Pinpoint the cell where the given text exists, returning its (X, Y) midpoint coordinate. 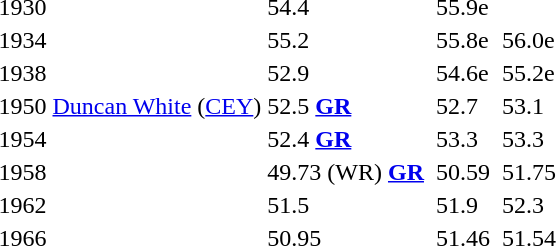
50.59 (462, 172)
52.9 (346, 73)
Duncan White (CEY) (157, 106)
52.5 GR (346, 106)
51.5 (346, 205)
53.3 (462, 139)
54.6e (462, 73)
51.9 (462, 205)
55.8e (462, 40)
52.4 GR (346, 139)
55.2 (346, 40)
49.73 (WR) GR (346, 172)
52.7 (462, 106)
